From the cell containing the given text, extract its center point as [x, y] coordinate. 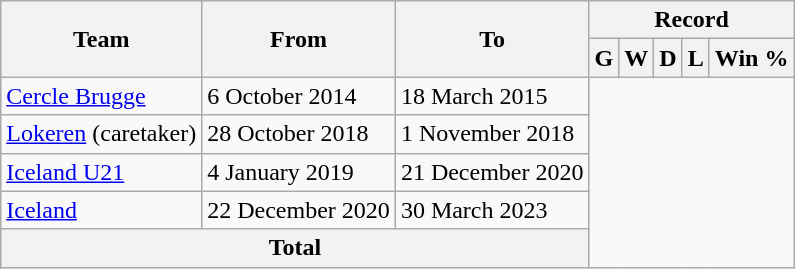
1 November 2018 [492, 134]
30 March 2023 [492, 210]
22 December 2020 [299, 210]
L [696, 58]
21 December 2020 [492, 172]
From [299, 39]
Total [295, 248]
4 January 2019 [299, 172]
18 March 2015 [492, 96]
6 October 2014 [299, 96]
Record [692, 20]
W [636, 58]
To [492, 39]
Iceland U21 [102, 172]
Iceland [102, 210]
D [668, 58]
Lokeren (caretaker) [102, 134]
G [604, 58]
Team [102, 39]
Win % [752, 58]
28 October 2018 [299, 134]
Cercle Brugge [102, 96]
